Provide the (x, y) coordinate of the cell's center where the given text is located.  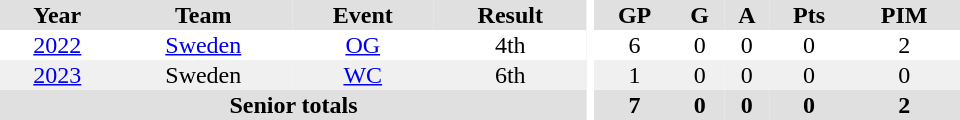
A (747, 15)
7 (635, 105)
1 (635, 75)
2023 (58, 75)
Senior totals (294, 105)
Team (204, 15)
4th (511, 45)
OG (363, 45)
6 (635, 45)
GP (635, 15)
Year (58, 15)
PIM (904, 15)
6th (511, 75)
2022 (58, 45)
Result (511, 15)
Event (363, 15)
WC (363, 75)
Pts (810, 15)
G (700, 15)
